Detect which cell encompasses the target text, then output its (x, y) center coordinate. 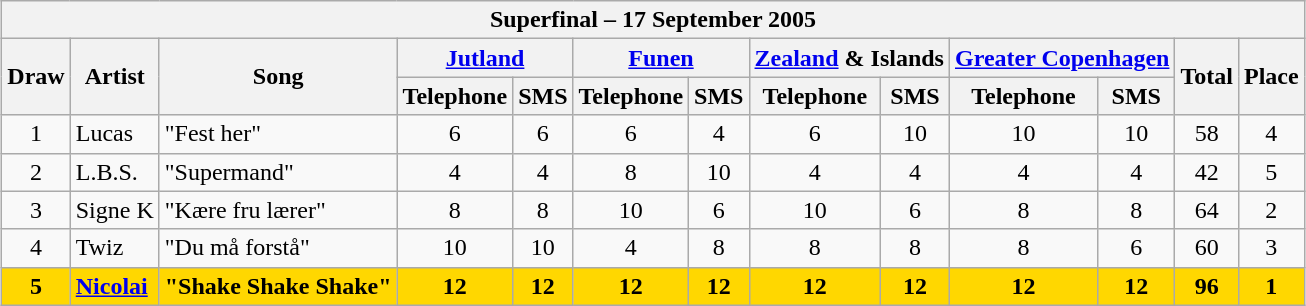
"Shake Shake Shake" (278, 286)
Draw (36, 77)
58 (1207, 134)
42 (1207, 172)
Zealand & Islands (849, 58)
"Du må forstå" (278, 248)
Place (1271, 77)
Greater Copenhagen (1062, 58)
"Supermand" (278, 172)
Lucas (114, 134)
Nicolai (114, 286)
Superfinal – 17 September 2005 (653, 20)
64 (1207, 210)
L.B.S. (114, 172)
96 (1207, 286)
Song (278, 77)
Jutland (485, 58)
Total (1207, 77)
"Kære fru lærer" (278, 210)
Artist (114, 77)
Twiz (114, 248)
Signe K (114, 210)
Funen (661, 58)
60 (1207, 248)
"Fest her" (278, 134)
